Capture the cell that displays the provided text and extract its (X, Y) central coordinate. 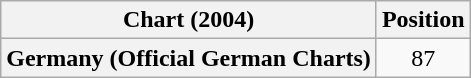
87 (423, 58)
Germany (Official German Charts) (189, 58)
Chart (2004) (189, 20)
Position (423, 20)
